Pinpoint the cell where the given text exists, returning its [X, Y] midpoint coordinate. 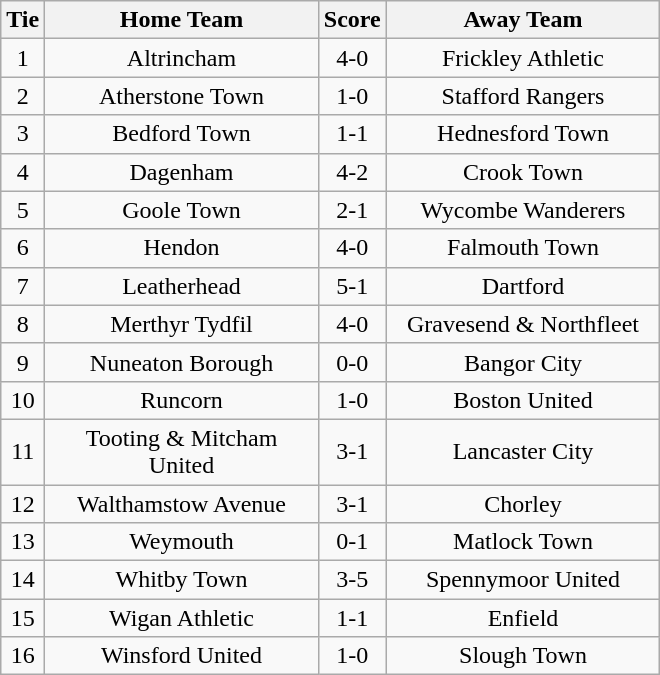
Atherstone Town [182, 96]
Tooting & Mitcham United [182, 452]
3-5 [352, 580]
Spennymoor United [523, 580]
2 [23, 96]
Matlock Town [523, 542]
8 [23, 324]
10 [23, 400]
0-1 [352, 542]
4 [23, 172]
4-2 [352, 172]
0-0 [352, 362]
Hednesford Town [523, 134]
5 [23, 210]
Boston United [523, 400]
Crook Town [523, 172]
15 [23, 618]
6 [23, 248]
Dagenham [182, 172]
Walthamstow Avenue [182, 503]
Nuneaton Borough [182, 362]
Altrincham [182, 58]
Stafford Rangers [523, 96]
1 [23, 58]
Wigan Athletic [182, 618]
Score [352, 20]
Falmouth Town [523, 248]
Dartford [523, 286]
Slough Town [523, 656]
Weymouth [182, 542]
Bangor City [523, 362]
3 [23, 134]
Winsford United [182, 656]
12 [23, 503]
Goole Town [182, 210]
2-1 [352, 210]
Gravesend & Northfleet [523, 324]
9 [23, 362]
Chorley [523, 503]
Lancaster City [523, 452]
Home Team [182, 20]
Hendon [182, 248]
Away Team [523, 20]
Frickley Athletic [523, 58]
Whitby Town [182, 580]
Bedford Town [182, 134]
11 [23, 452]
Wycombe Wanderers [523, 210]
16 [23, 656]
14 [23, 580]
Runcorn [182, 400]
13 [23, 542]
7 [23, 286]
Merthyr Tydfil [182, 324]
Leatherhead [182, 286]
5-1 [352, 286]
Tie [23, 20]
Enfield [523, 618]
